Pinpoint the cell where the given text exists, returning its (X, Y) midpoint coordinate. 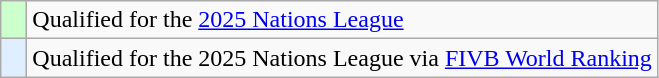
Qualified for the 2025 Nations League via FIVB World Ranking (342, 58)
Qualified for the 2025 Nations League (342, 20)
